Detect which cell encompasses the target text, then output its (X, Y) center coordinate. 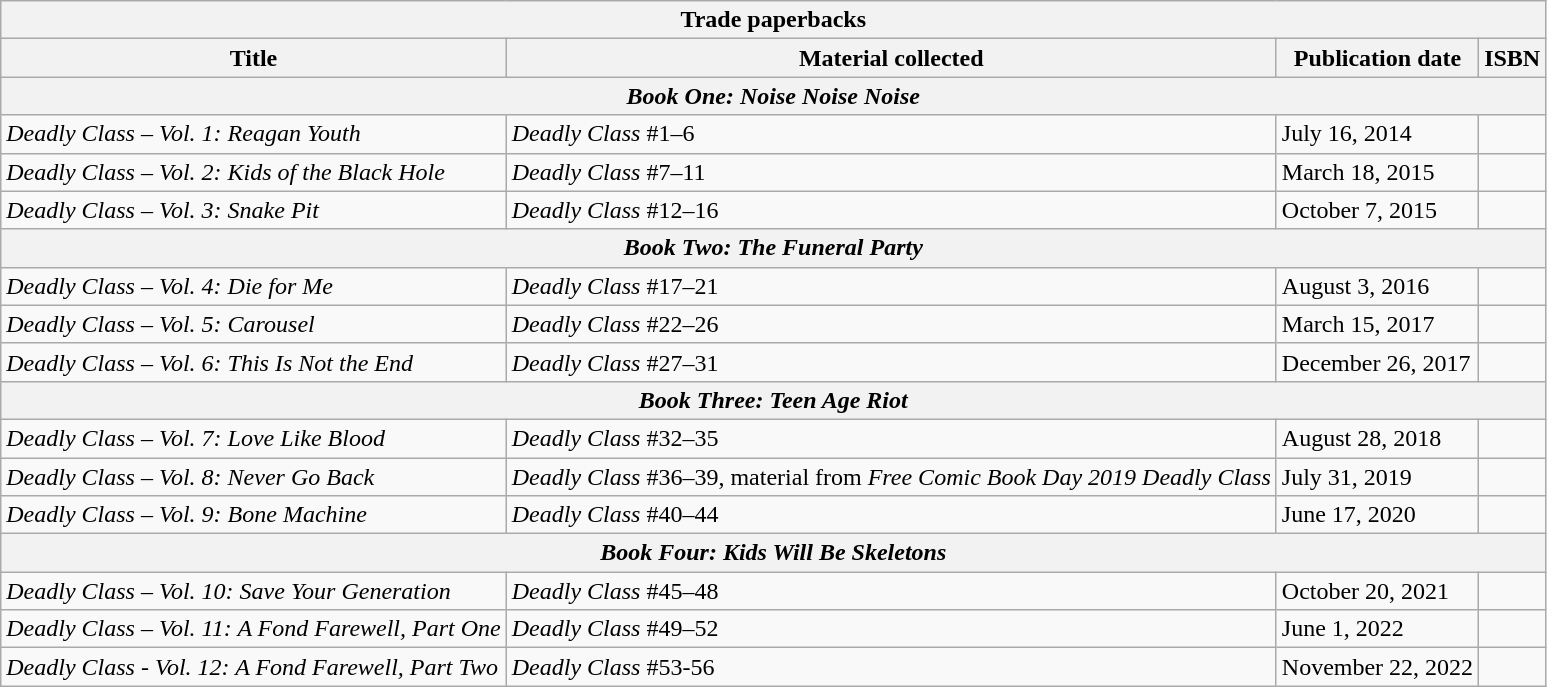
Deadly Class – Vol. 7: Love Like Blood (254, 438)
Deadly Class #17–21 (891, 286)
Deadly Class #49–52 (891, 629)
Deadly Class #53-56 (891, 667)
Trade paperbacks (774, 20)
November 22, 2022 (1377, 667)
Deadly Class #22–26 (891, 324)
Deadly Class #7–11 (891, 172)
July 16, 2014 (1377, 134)
Deadly Class #12–16 (891, 210)
Deadly Class – Vol. 4: Die for Me (254, 286)
Book Four: Kids Will Be Skeletons (774, 553)
Deadly Class – Vol. 8: Never Go Back (254, 477)
Deadly Class #27–31 (891, 362)
June 1, 2022 (1377, 629)
Deadly Class #36–39, material from Free Comic Book Day 2019 Deadly Class (891, 477)
Deadly Class – Vol. 5: Carousel (254, 324)
October 20, 2021 (1377, 591)
Book One: Noise Noise Noise (774, 96)
August 28, 2018 (1377, 438)
Publication date (1377, 58)
August 3, 2016 (1377, 286)
Deadly Class – Vol. 9: Bone Machine (254, 515)
Deadly Class – Vol. 1: Reagan Youth (254, 134)
Deadly Class #1–6 (891, 134)
Material collected (891, 58)
Deadly Class – Vol. 3: Snake Pit (254, 210)
Deadly Class - Vol. 12: A Fond Farewell, Part Two (254, 667)
October 7, 2015 (1377, 210)
Book Three: Teen Age Riot (774, 400)
July 31, 2019 (1377, 477)
December 26, 2017 (1377, 362)
June 17, 2020 (1377, 515)
March 15, 2017 (1377, 324)
Deadly Class #40–44 (891, 515)
Title (254, 58)
Deadly Class – Vol. 10: Save Your Generation (254, 591)
March 18, 2015 (1377, 172)
Deadly Class – Vol. 11: A Fond Farewell, Part One (254, 629)
Deadly Class – Vol. 6: This Is Not the End (254, 362)
Deadly Class #32–35 (891, 438)
ISBN (1512, 58)
Book Two: The Funeral Party (774, 248)
Deadly Class – Vol. 2: Kids of the Black Hole (254, 172)
Deadly Class #45–48 (891, 591)
